Output the (x, y) coordinate of the center of the cell containing the given text.  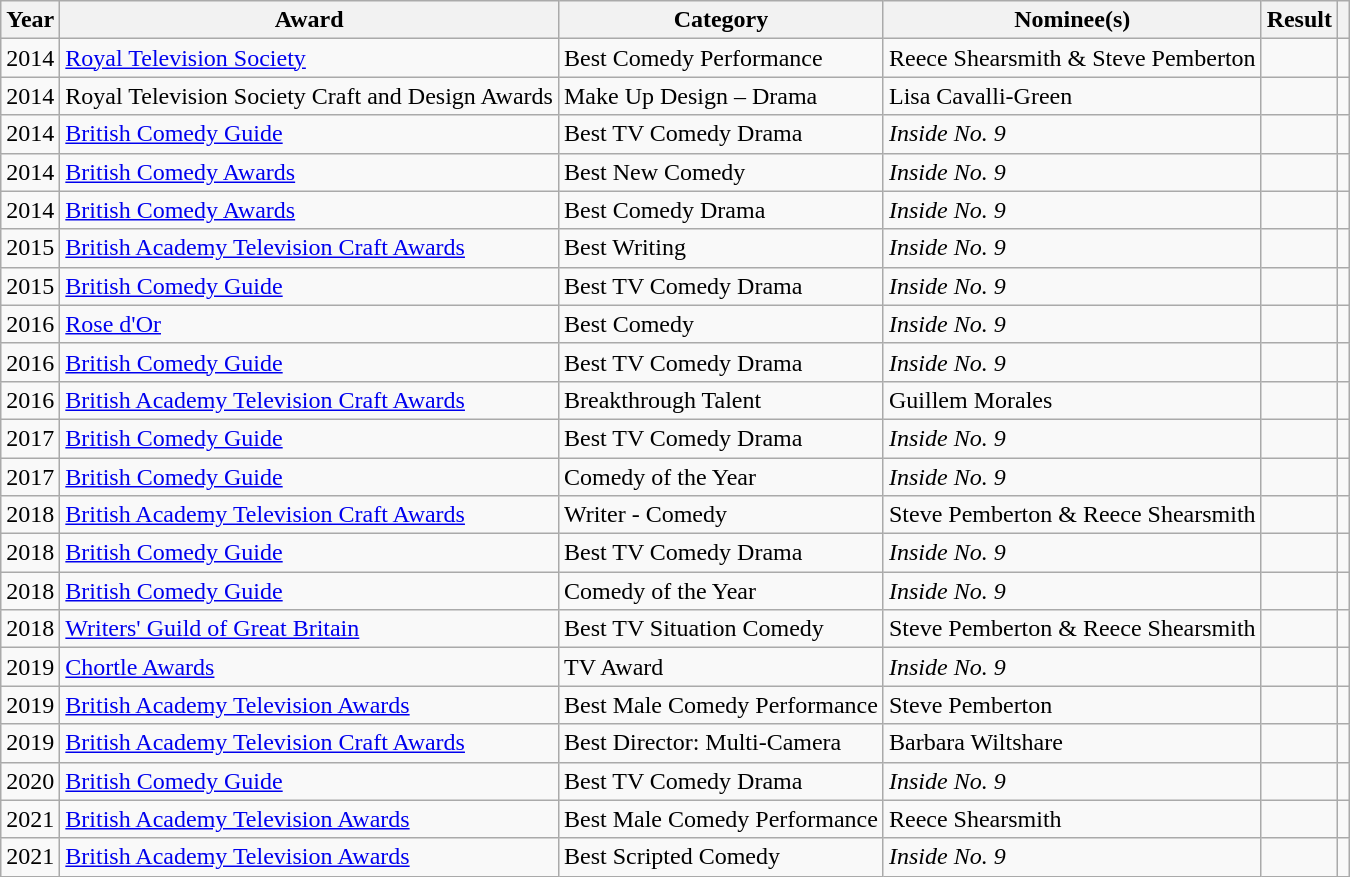
Royal Television Society Craft and Design Awards (310, 96)
2020 (30, 781)
Year (30, 20)
Writer - Comedy (720, 515)
Best Comedy Performance (720, 58)
Nominee(s) (1072, 20)
Barbara Wiltshare (1072, 743)
Award (310, 20)
Best Director: Multi-Camera (720, 743)
Category (720, 20)
Best Comedy (720, 324)
TV Award (720, 667)
Rose d'Or (310, 324)
Steve Pemberton (1072, 705)
Writers' Guild of Great Britain (310, 629)
Guillem Morales (1072, 400)
Chortle Awards (310, 667)
Royal Television Society (310, 58)
Best New Comedy (720, 172)
Best Comedy Drama (720, 210)
Reece Shearsmith (1072, 819)
Best TV Situation Comedy (720, 629)
Make Up Design – Drama (720, 96)
Lisa Cavalli-Green (1072, 96)
Best Scripted Comedy (720, 857)
Reece Shearsmith & Steve Pemberton (1072, 58)
Best Writing (720, 248)
Result (1299, 20)
Breakthrough Talent (720, 400)
